For the text-containing cell, return its midpoint in [x, y] coordinate format. 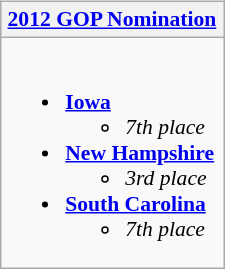
Iowa7th placeNew Hampshire3rd placeSouth Carolina7th place [112, 153]
2012 GOP Nomination [112, 20]
